Locate the cell with the specified text and output its (x, y) center coordinate. 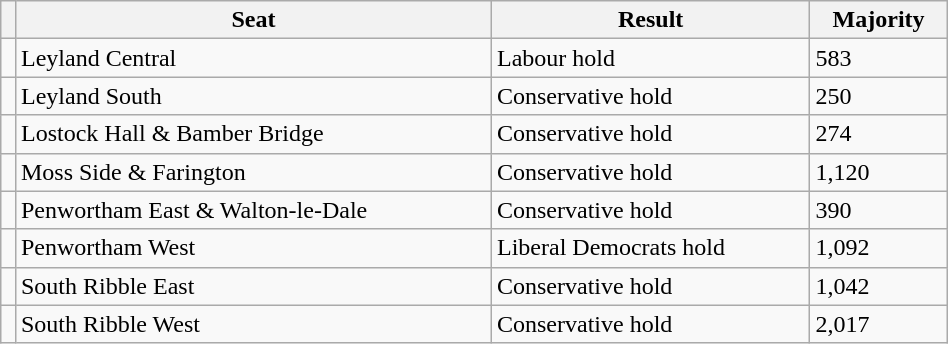
Result (650, 20)
South Ribble East (253, 286)
1,092 (878, 248)
2,017 (878, 324)
Leyland South (253, 96)
Penwortham West (253, 248)
390 (878, 210)
1,042 (878, 286)
Moss Side & Farington (253, 172)
250 (878, 96)
Labour hold (650, 58)
Seat (253, 20)
583 (878, 58)
Leyland Central (253, 58)
1,120 (878, 172)
Majority (878, 20)
Penwortham East & Walton-le-Dale (253, 210)
South Ribble West (253, 324)
Liberal Democrats hold (650, 248)
Lostock Hall & Bamber Bridge (253, 134)
274 (878, 134)
